Locate the cell with the specified text and output its (x, y) center coordinate. 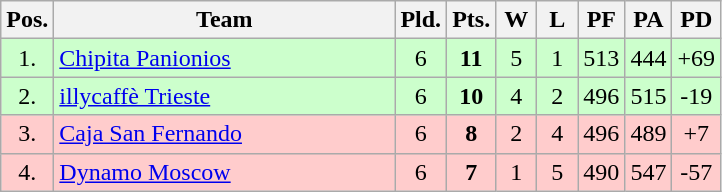
489 (648, 134)
-19 (696, 96)
Caja San Fernando (224, 134)
515 (648, 96)
3. (28, 134)
444 (648, 58)
10 (472, 96)
11 (472, 58)
547 (648, 172)
Dynamo Moscow (224, 172)
490 (602, 172)
4. (28, 172)
L (558, 20)
7 (472, 172)
+7 (696, 134)
-57 (696, 172)
8 (472, 134)
1. (28, 58)
W (516, 20)
Chipita Panionios (224, 58)
+69 (696, 58)
Pos. (28, 20)
513 (602, 58)
Team (224, 20)
PF (602, 20)
PD (696, 20)
illycaffè Trieste (224, 96)
Pts. (472, 20)
Pld. (421, 20)
PA (648, 20)
2. (28, 96)
